Detect which cell encompasses the target text, then output its (X, Y) center coordinate. 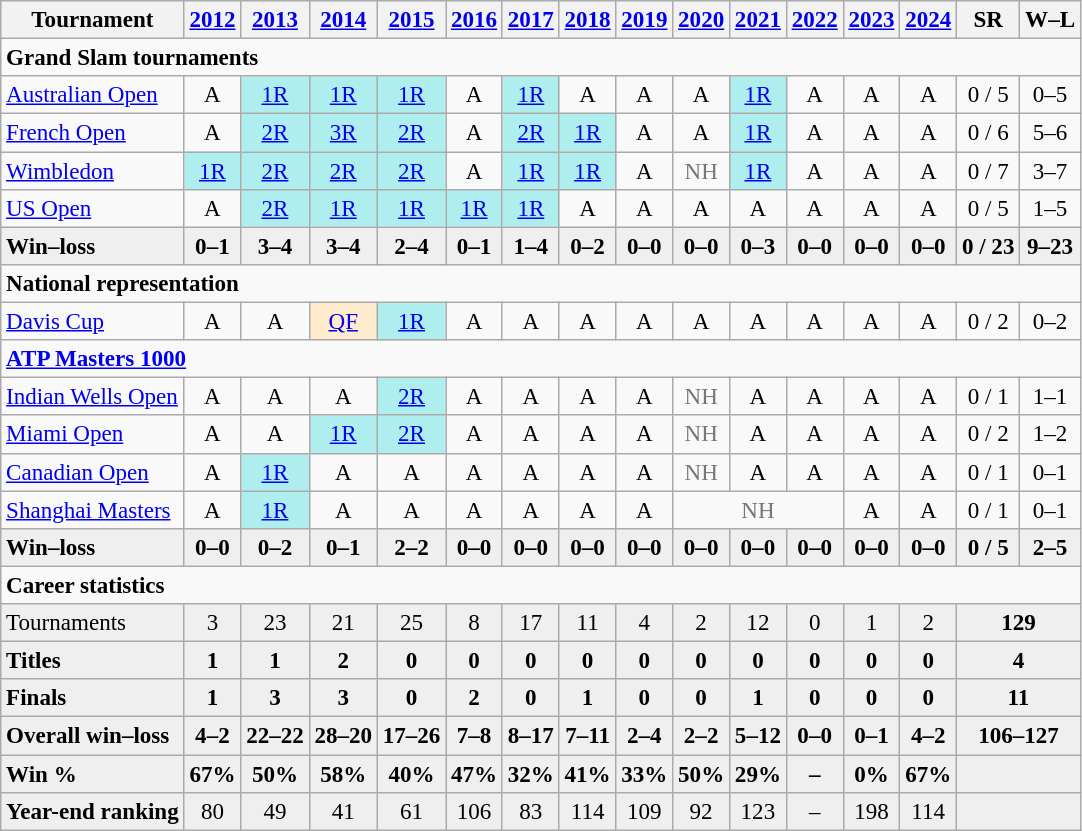
47% (474, 774)
41 (343, 812)
2012 (212, 20)
32% (530, 774)
1–4 (530, 246)
W–L (1050, 20)
2022 (814, 20)
12 (758, 623)
0–5 (1050, 95)
17 (530, 623)
2015 (411, 20)
Win % (92, 774)
25 (411, 623)
Career statistics (541, 585)
7–8 (474, 736)
22–22 (275, 736)
17–26 (411, 736)
33% (644, 774)
5–6 (1050, 133)
Finals (92, 698)
5–12 (758, 736)
1–1 (1050, 397)
8 (474, 623)
8–17 (530, 736)
QF (343, 322)
80 (212, 812)
2014 (343, 20)
ATP Masters 1000 (541, 359)
106–127 (1019, 736)
3R (343, 133)
41% (588, 774)
Indian Wells Open (92, 397)
58% (343, 774)
3–7 (1050, 171)
National representation (541, 284)
49 (275, 812)
Davis Cup (92, 322)
2021 (758, 20)
198 (872, 812)
1–2 (1050, 435)
Australian Open (92, 95)
Tournaments (92, 623)
0 / 7 (988, 171)
1–5 (1050, 209)
106 (474, 812)
2019 (644, 20)
2–5 (1050, 548)
0 / 6 (988, 133)
92 (702, 812)
2023 (872, 20)
US Open (92, 209)
29% (758, 774)
28–20 (343, 736)
2020 (702, 20)
9–23 (1050, 246)
0 / 23 (988, 246)
Canadian Open (92, 472)
French Open (92, 133)
7–11 (588, 736)
0–3 (758, 246)
Tournament (92, 20)
Titles (92, 661)
Overall win–loss (92, 736)
23 (275, 623)
2024 (928, 20)
0% (872, 774)
123 (758, 812)
2013 (275, 20)
40% (411, 774)
SR (988, 20)
Grand Slam tournaments (541, 58)
Shanghai Masters (92, 510)
61 (411, 812)
109 (644, 812)
2018 (588, 20)
2016 (474, 20)
Miami Open (92, 435)
Year-end ranking (92, 812)
2017 (530, 20)
129 (1019, 623)
21 (343, 623)
Wimbledon (92, 171)
83 (530, 812)
